Locate the cell with the specified text and output its [x, y] center coordinate. 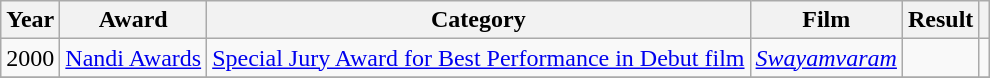
Nandi Awards [134, 58]
Film [826, 20]
Year [30, 20]
Special Jury Award for Best Performance in Debut film [478, 58]
2000 [30, 58]
Category [478, 20]
Swayamvaram [826, 58]
Result [940, 20]
Award [134, 20]
